From the cell containing the given text, extract its center point as (x, y) coordinate. 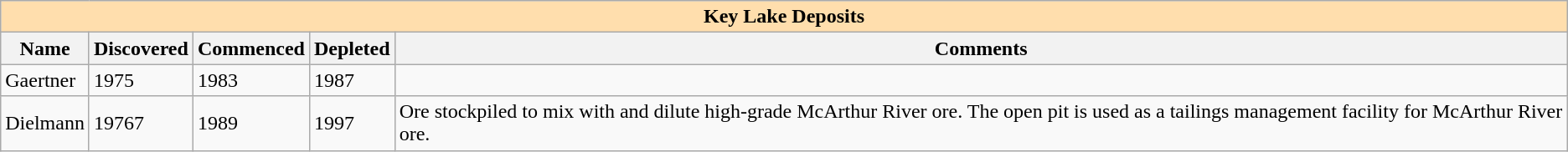
Ore stockpiled to mix with and dilute high-grade McArthur River ore. The open pit is used as a tailings management facility for McArthur River ore. (981, 124)
1975 (141, 80)
Dielmann (45, 124)
1983 (251, 80)
1989 (251, 124)
Discovered (141, 48)
Name (45, 48)
Gaertner (45, 80)
1987 (352, 80)
Comments (981, 48)
19767 (141, 124)
Key Lake Deposits (784, 17)
Commenced (251, 48)
1997 (352, 124)
Depleted (352, 48)
